Find where the given text appears and provide that cell's center as (x, y) coordinate. 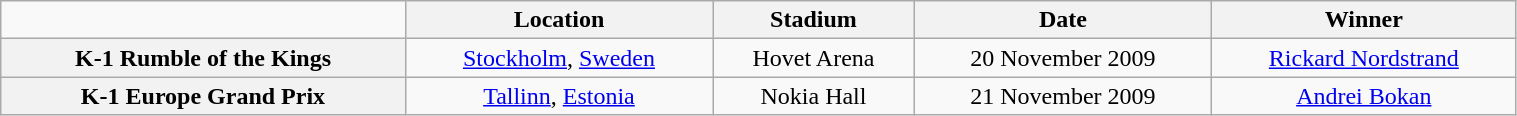
Date (1062, 20)
Rickard Nordstrand (1364, 58)
Tallinn, Estonia (559, 96)
21 November 2009 (1062, 96)
K-1 Rumble of the Kings (203, 58)
Stockholm, Sweden (559, 58)
20 November 2009 (1062, 58)
Andrei Bokan (1364, 96)
Hovet Arena (814, 58)
Winner (1364, 20)
K-1 Europe Grand Prix (203, 96)
Location (559, 20)
Nokia Hall (814, 96)
Stadium (814, 20)
